Search for the cell housing the specified text and yield its (X, Y) center coordinate. 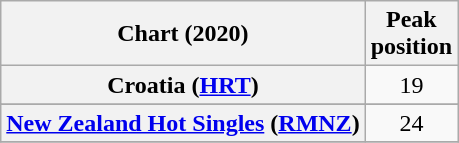
19 (411, 85)
Peakposition (411, 34)
Chart (2020) (183, 34)
New Zealand Hot Singles (RMNZ) (183, 123)
Croatia (HRT) (183, 85)
24 (411, 123)
